Find where the given text appears and provide that cell's center as [X, Y] coordinate. 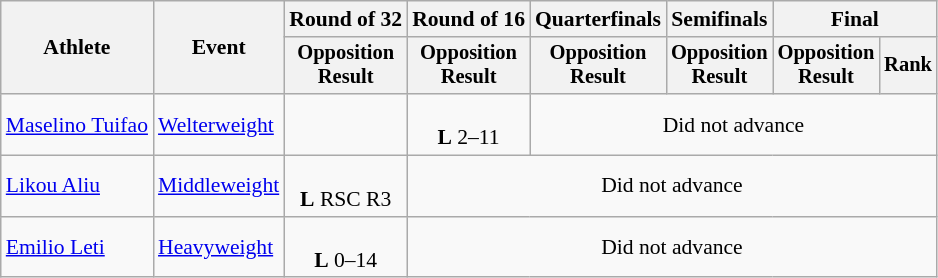
L 2–11 [468, 124]
Round of 16 [468, 19]
L 0–14 [346, 248]
Round of 32 [346, 19]
Likou Aliu [77, 186]
Semifinals [720, 19]
Quarterfinals [598, 19]
L RSC R3 [346, 186]
Final [855, 19]
Heavyweight [218, 248]
Emilio Leti [77, 248]
Athlete [77, 48]
Welterweight [218, 124]
Rank [908, 66]
Middleweight [218, 186]
Event [218, 48]
Maselino Tuifao [77, 124]
